Determine the [x, y] coordinate at the center of the cell enclosing the given text.  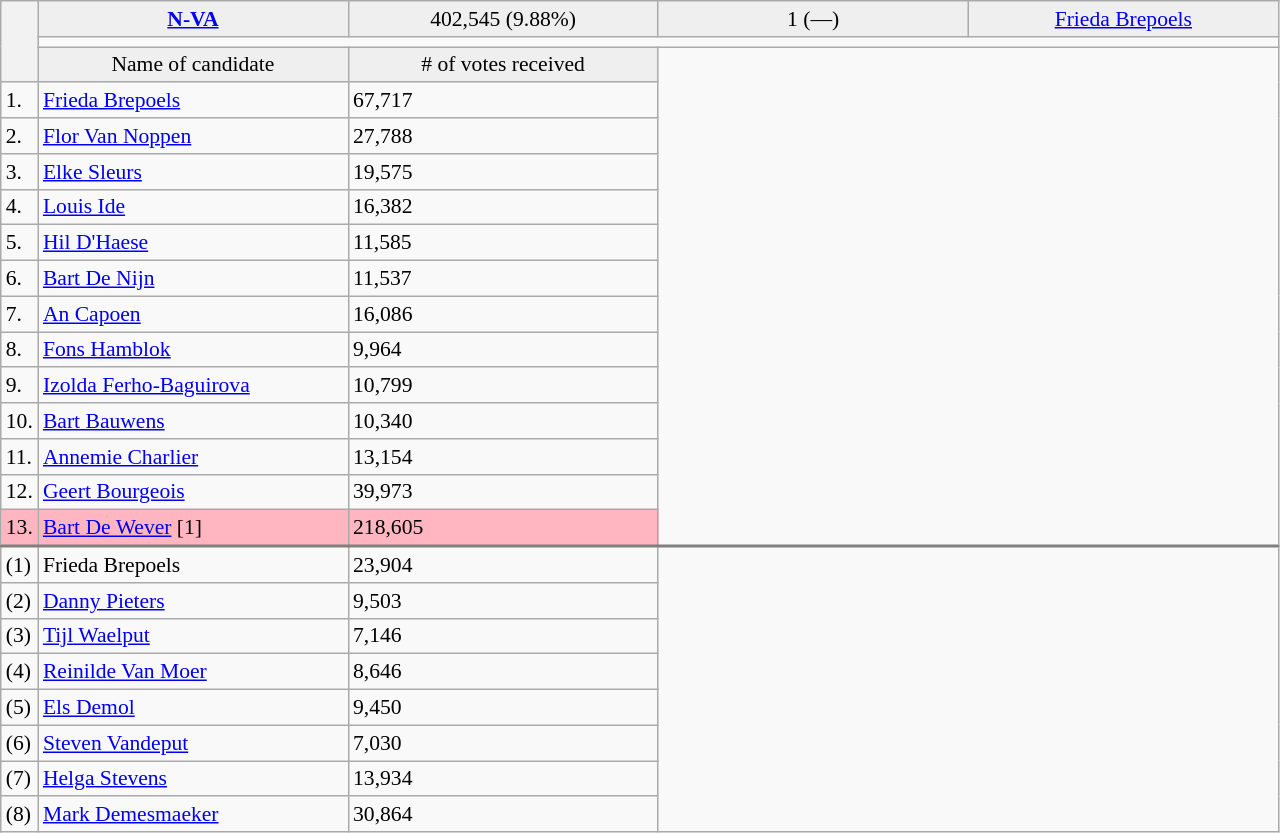
4. [20, 207]
Bart De Nijn [193, 279]
Name of candidate [193, 65]
5. [20, 243]
Flor Van Noppen [193, 136]
(3) [20, 636]
Annemie Charlier [193, 457]
11,537 [503, 279]
Geert Bourgeois [193, 492]
218,605 [503, 528]
13. [20, 528]
6. [20, 279]
19,575 [503, 172]
(5) [20, 708]
(4) [20, 672]
30,864 [503, 815]
10,340 [503, 421]
9,964 [503, 350]
(2) [20, 601]
2. [20, 136]
# of votes received [503, 65]
11. [20, 457]
Fons Hamblok [193, 350]
Reinilde Van Moer [193, 672]
N-VA [193, 19]
Izolda Ferho-Baguirova [193, 386]
3. [20, 172]
Louis Ide [193, 207]
16,382 [503, 207]
10. [20, 421]
Danny Pieters [193, 601]
1. [20, 101]
Hil D'Haese [193, 243]
Els Demol [193, 708]
(7) [20, 779]
67,717 [503, 101]
9. [20, 386]
9,450 [503, 708]
8. [20, 350]
7,146 [503, 636]
13,154 [503, 457]
27,788 [503, 136]
(1) [20, 564]
402,545 (9.88%) [503, 19]
7. [20, 314]
Mark Demesmaeker [193, 815]
An Capoen [193, 314]
8,646 [503, 672]
10,799 [503, 386]
Helga Stevens [193, 779]
Bart Bauwens [193, 421]
Bart De Wever [1] [193, 528]
(6) [20, 743]
11,585 [503, 243]
13,934 [503, 779]
(8) [20, 815]
39,973 [503, 492]
Elke Sleurs [193, 172]
1 (—) [813, 19]
16,086 [503, 314]
7,030 [503, 743]
23,904 [503, 564]
12. [20, 492]
9,503 [503, 601]
Steven Vandeput [193, 743]
Tijl Waelput [193, 636]
